From the cell containing the given text, extract its center point as [X, Y] coordinate. 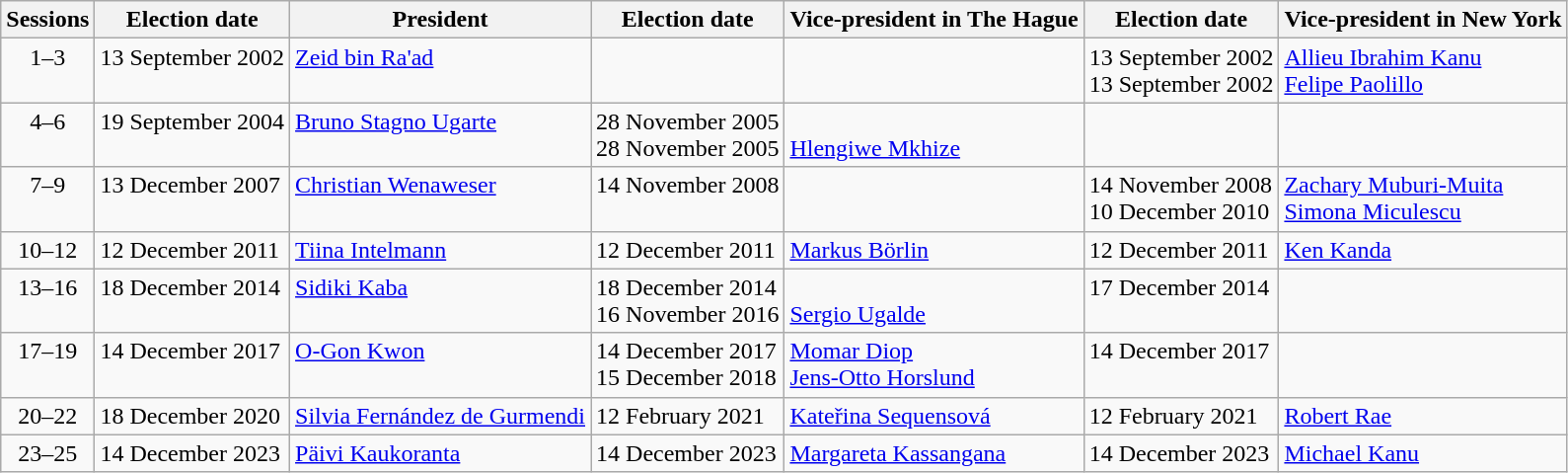
Kateřina Sequensová [933, 416]
Michael Kanu [1423, 453]
President [440, 20]
20–22 [47, 416]
13 December 2007 [192, 199]
14 November 2008 [688, 199]
23–25 [47, 453]
13 September 2002 [192, 71]
19 September 2004 [192, 134]
Robert Rae [1423, 416]
Vice-president in New York [1423, 20]
13 September 200213 September 2002 [1181, 71]
17–19 [47, 365]
Momar Diop Jens-Otto Horslund [933, 365]
18 December 201416 November 2016 [688, 300]
13–16 [47, 300]
Margareta Kassangana [933, 453]
14 December 201715 December 2018 [688, 365]
Sergio Ugalde [933, 300]
18 December 2020 [192, 416]
Tiina Intelmann [440, 250]
10–12 [47, 250]
Sidiki Kaba [440, 300]
4–6 [47, 134]
Päivi Kaukoranta [440, 453]
Sessions [47, 20]
O-Gon Kwon [440, 365]
Zachary Muburi-Muita Simona Miculescu [1423, 199]
Vice-president in The Hague [933, 20]
Zeid bin Ra'ad [440, 71]
7–9 [47, 199]
Christian Wenaweser [440, 199]
1–3 [47, 71]
Bruno Stagno Ugarte [440, 134]
Allieu Ibrahim Kanu Felipe Paolillo [1423, 71]
Markus Börlin [933, 250]
Silvia Fernández de Gurmendi [440, 416]
18 December 2014 [192, 300]
14 November 200810 December 2010 [1181, 199]
Hlengiwe Mkhize [933, 134]
17 December 2014 [1181, 300]
Ken Kanda [1423, 250]
28 November 200528 November 2005 [688, 134]
